Detect which cell encompasses the target text, then output its [X, Y] center coordinate. 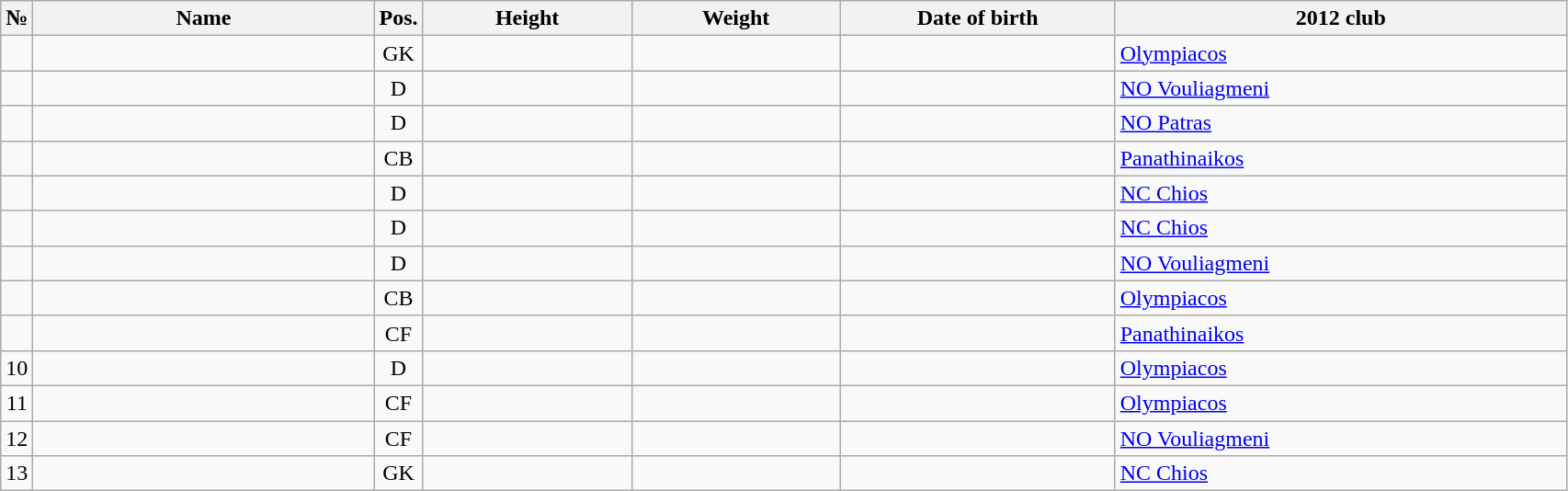
NO Patras [1340, 123]
Height [528, 18]
11 [17, 403]
2012 club [1340, 18]
Weight [735, 18]
№ [17, 18]
Name [204, 18]
12 [17, 439]
Date of birth [978, 18]
10 [17, 368]
13 [17, 474]
Pos. [399, 18]
